Scan for the cell matching the given text and deliver its (X, Y) coordinate at center. 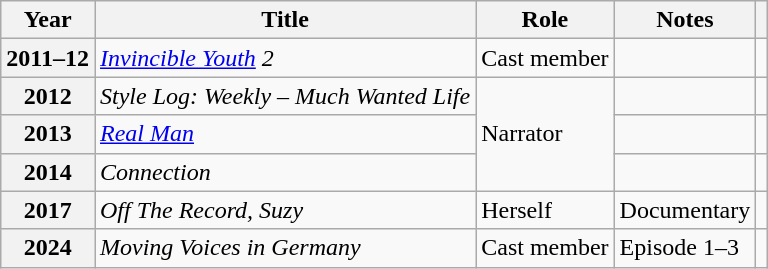
Off The Record, Suzy (284, 210)
2017 (48, 210)
Real Man (284, 134)
Role (545, 20)
2013 (48, 134)
Connection (284, 172)
2012 (48, 96)
Documentary (685, 210)
Title (284, 20)
Episode 1–3 (685, 248)
Moving Voices in Germany (284, 248)
Style Log: Weekly – Much Wanted Life (284, 96)
Herself (545, 210)
Narrator (545, 134)
2014 (48, 172)
2024 (48, 248)
Notes (685, 20)
Invincible Youth 2 (284, 58)
Year (48, 20)
2011–12 (48, 58)
